Extract the (X, Y) coordinate from the center of the cell holding the provided text.  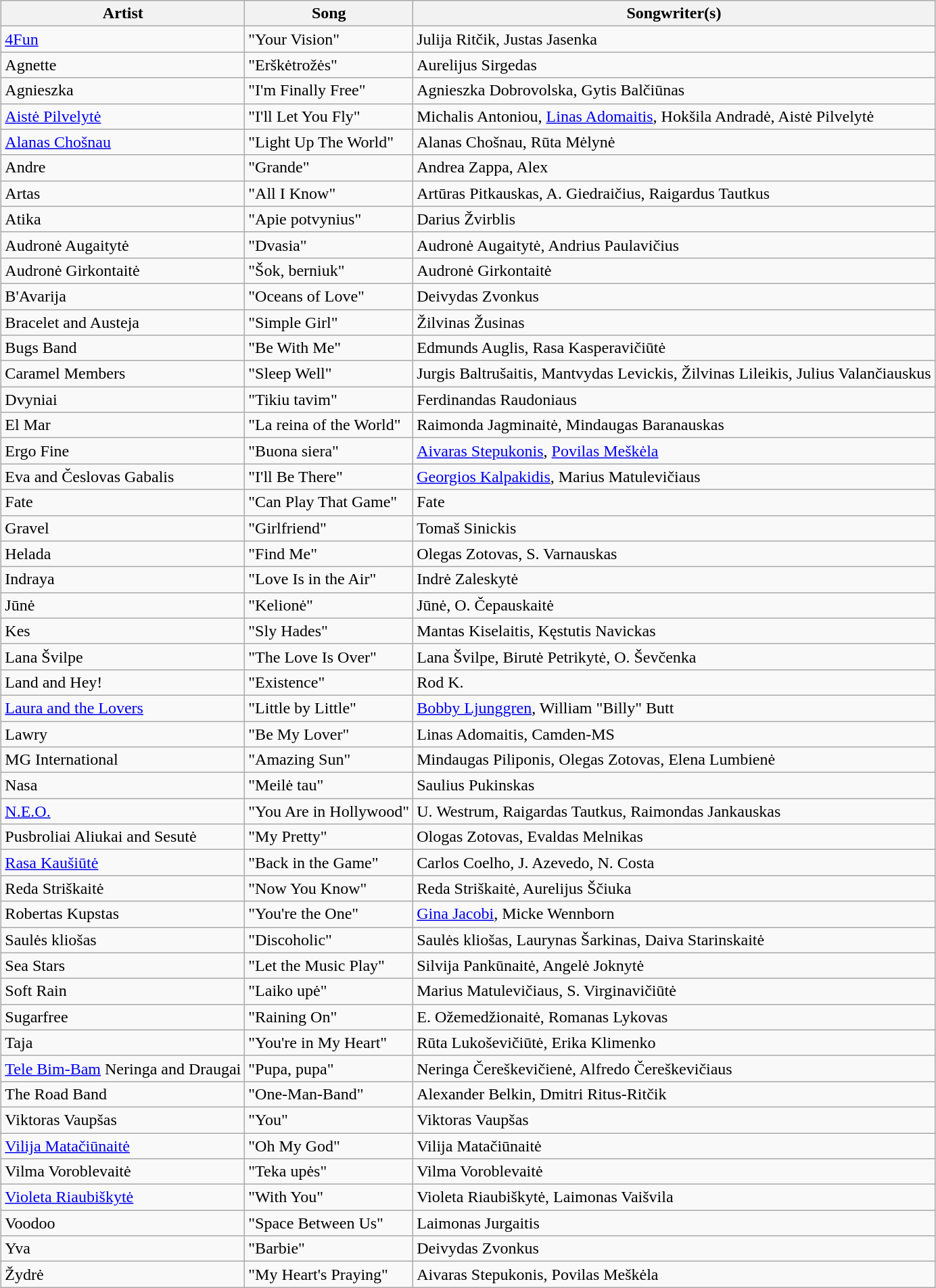
Saulės kliošas (123, 940)
Lana Švilpe, Birutė Petrikytė, O. Ševčenka (674, 657)
Reda Striškaitė (123, 888)
E. Ožemedžionaitė, Romanas Lykovas (674, 1017)
Michalis Antoniou, Linas Adomaitis, Hokšila Andradė, Aistė Pilvelytė (674, 116)
Rod K. (674, 682)
"Erškėtrožės" (329, 65)
"Simple Girl" (329, 323)
Rūta Lukoševičiūtė, Erika Klimenko (674, 1043)
"You're the One" (329, 914)
Alanas Chošnau (123, 142)
Silvija Pankūnaitė, Angelė Joknytė (674, 965)
"Teka upės" (329, 1172)
"Sly Hades" (329, 631)
Saulės kliošas, Laurynas Šarkinas, Daiva Starinskaitė (674, 940)
"Apie potvynius" (329, 219)
Artist (123, 14)
Rasa Kaušiūtė (123, 863)
"The Love Is Over" (329, 657)
"Existence" (329, 682)
Soft Rain (123, 991)
U. Westrum, Raigardas Tautkus, Raimondas Jankauskas (674, 811)
"My Heart's Praying" (329, 1274)
Audronė Augaitytė, Andrius Paulavičius (674, 245)
The Road Band (123, 1094)
"Buona siera" (329, 451)
Song (329, 14)
Gravel (123, 528)
Linas Adomaitis, Camden-MS (674, 734)
"Now You Know" (329, 888)
Lana Švilpe (123, 657)
"Light Up The World" (329, 142)
"Love Is in the Air" (329, 579)
"Oceans of Love" (329, 296)
Aurelijus Sirgedas (674, 65)
Bracelet and Austeja (123, 323)
Artas (123, 193)
"Let the Music Play" (329, 965)
B'Avarija (123, 296)
Ergo Fine (123, 451)
Artūras Pitkauskas, A. Giedraičius, Raigardus Tautkus (674, 193)
Julija Ritčik, Justas Jasenka (674, 39)
Agnieszka Dobrovolska, Gytis Balčiūnas (674, 91)
"Grande" (329, 168)
Indrė Zaleskytė (674, 579)
"Laiko upė" (329, 991)
Yva (123, 1249)
Violeta Riaubiškytė (123, 1197)
Reda Striškaitė, Aurelijus Ščiuka (674, 888)
Alexander Belkin, Dmitri Ritus-Ritčik (674, 1094)
Neringa Čereškevičienė, Alfredo Čereškevičiaus (674, 1068)
"All I Know" (329, 193)
Raimonda Jagminaitė, Mindaugas Baranauskas (674, 425)
"Be My Lover" (329, 734)
"I'll Be There" (329, 477)
Land and Hey! (123, 682)
"Back in the Game" (329, 863)
Tomaš Sinickis (674, 528)
Violeta Riaubiškytė, Laimonas Vaišvila (674, 1197)
MG International (123, 760)
Aistė Pilvelytė (123, 116)
"Be With Me" (329, 348)
Songwriter(s) (674, 14)
Ferdinandas Raudoniaus (674, 400)
"Barbie" (329, 1249)
Saulius Pukinskas (674, 786)
"Oh My God" (329, 1146)
N.E.O. (123, 811)
"You Are in Hollywood" (329, 811)
Olegas Zotovas, S. Varnauskas (674, 554)
Nasa (123, 786)
Jurgis Baltrušaitis, Mantvydas Levickis, Žilvinas Lileikis, Julius Valančiauskus (674, 374)
"I'll Let You Fly" (329, 116)
"Your Vision" (329, 39)
Dvyniai (123, 400)
Darius Žvirblis (674, 219)
Bobby Ljunggren, William "Billy" Butt (674, 708)
"I'm Finally Free" (329, 91)
Audronė Augaitytė (123, 245)
Laimonas Jurgaitis (674, 1223)
Andrea Zappa, Alex (674, 168)
"One-Man-Band" (329, 1094)
Lawry (123, 734)
"Little by Little" (329, 708)
Sea Stars (123, 965)
Žilvinas Žusinas (674, 323)
"Šok, berniuk" (329, 270)
Voodoo (123, 1223)
Georgios Kalpakidis, Marius Matulevičiaus (674, 477)
Atika (123, 219)
Edmunds Auglis, Rasa Kasperavičiūtė (674, 348)
Mindaugas Piliponis, Olegas Zotovas, Elena Lumbienė (674, 760)
4Fun (123, 39)
"Can Play That Game" (329, 502)
"Sleep Well" (329, 374)
Taja (123, 1043)
Alanas Chošnau, Rūta Mėlynė (674, 142)
Mantas Kiselaitis, Kęstutis Navickas (674, 631)
Gina Jacobi, Micke Wennborn (674, 914)
"My Pretty" (329, 837)
"Raining On" (329, 1017)
Tele Bim-Bam Neringa and Draugai (123, 1068)
Jūnė (123, 605)
"Find Me" (329, 554)
El Mar (123, 425)
"With You" (329, 1197)
Eva and Česlovas Gabalis (123, 477)
Ologas Zotovas, Evaldas Melnikas (674, 837)
Bugs Band (123, 348)
"Space Between Us" (329, 1223)
"Pupa, pupa" (329, 1068)
Indraya (123, 579)
Kes (123, 631)
Caramel Members (123, 374)
Carlos Coelho, J. Azevedo, N. Costa (674, 863)
Jūnė, O. Čepauskaitė (674, 605)
"La reina of the World" (329, 425)
Žydrė (123, 1274)
Laura and the Lovers (123, 708)
"Meilė tau" (329, 786)
"Amazing Sun" (329, 760)
Helada (123, 554)
Robertas Kupstas (123, 914)
"Kelionė" (329, 605)
Agnieszka (123, 91)
Agnette (123, 65)
"Girlfriend" (329, 528)
Sugarfree (123, 1017)
Marius Matulevičiaus, S. Virginavičiūtė (674, 991)
"You're in My Heart" (329, 1043)
"Discoholic" (329, 940)
"Tikiu tavim" (329, 400)
"Dvasia" (329, 245)
"You" (329, 1120)
Andre (123, 168)
Pusbroliai Aliukai and Sesutė (123, 837)
